Extract the [X, Y] coordinate from the center of the cell holding the provided text.  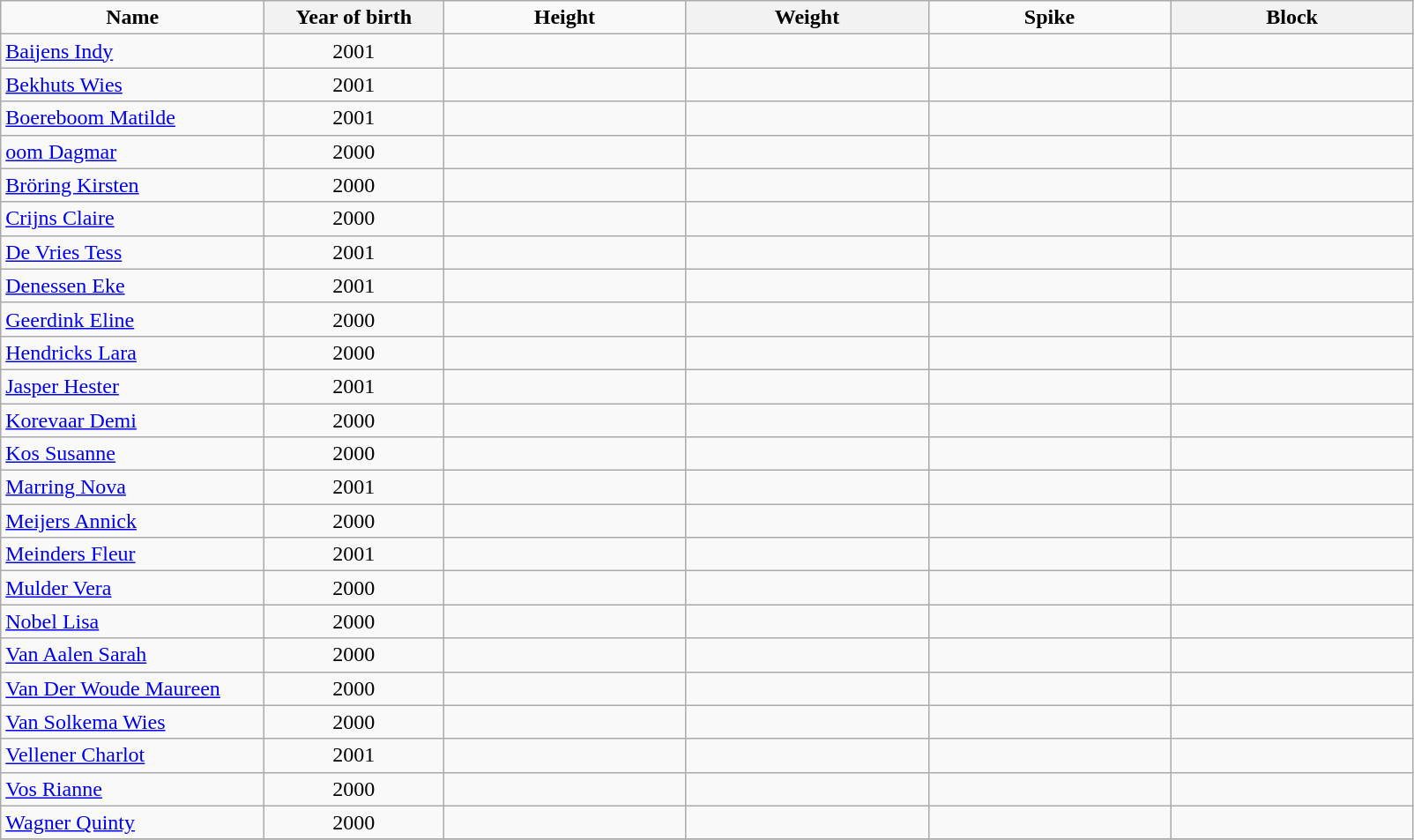
Crijns Claire [132, 219]
Wagner Quinty [132, 822]
Name [132, 18]
Weight [807, 18]
Hendricks Lara [132, 353]
Block [1292, 18]
De Vries Tess [132, 252]
Vellener Charlot [132, 755]
Van Der Woude Maureen [132, 688]
Year of birth [354, 18]
Bekhuts Wies [132, 85]
Marring Nova [132, 487]
Mulder Vera [132, 588]
Baijens Indy [132, 51]
Bröring Kirsten [132, 185]
Van Aalen Sarah [132, 655]
Van Solkema Wies [132, 722]
Meijers Annick [132, 521]
Boereboom Matilde [132, 118]
Kos Susanne [132, 454]
Nobel Lisa [132, 621]
Meinders Fleur [132, 554]
Denessen Eke [132, 286]
Height [564, 18]
oom Dagmar [132, 152]
Vos Rianne [132, 789]
Geerdink Eline [132, 319]
Jasper Hester [132, 386]
Korevaar Demi [132, 420]
Spike [1049, 18]
